Locate the cell with the specified text and output its (x, y) center coordinate. 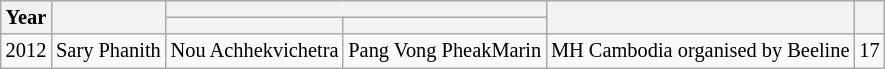
Sary Phanith (108, 51)
Year (26, 17)
2012 (26, 51)
Nou Achhekvichetra (255, 51)
MH Cambodia organised by Beeline (700, 51)
Pang Vong PheakMarin (444, 51)
17 (869, 51)
